Scan for the cell matching the given text and deliver its [X, Y] coordinate at center. 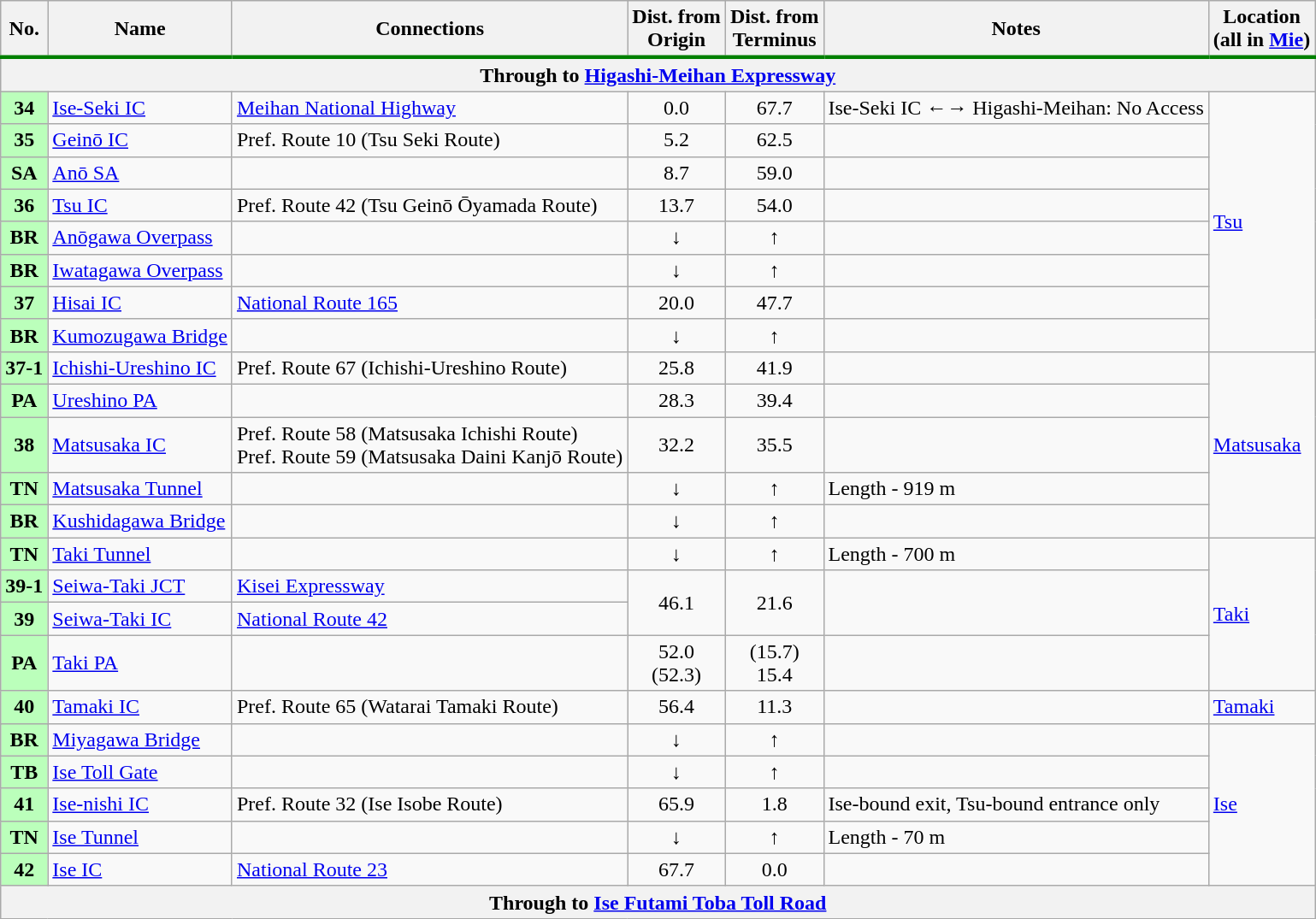
35 [24, 140]
36 [24, 205]
Kumozugawa Bridge [140, 335]
11.3 [775, 707]
Ise [1261, 804]
Ise-bound exit, Tsu-bound entrance only [1016, 804]
13.7 [677, 205]
No. [24, 29]
TB [24, 772]
Ichishi-Ureshino IC [140, 368]
Seiwa-Taki IC [140, 619]
National Route 23 [429, 869]
Pref. Route 58 (Matsusaka Ichishi Route)Pref. Route 59 (Matsusaka Daini Kanjō Route) [429, 445]
28.3 [677, 400]
National Route 165 [429, 303]
Through to Higashi-Meihan Expressway [658, 74]
Tamaki IC [140, 707]
Kisei Expressway [429, 586]
Seiwa-Taki JCT [140, 586]
34 [24, 108]
Geinō IC [140, 140]
37 [24, 303]
59.0 [775, 173]
25.8 [677, 368]
National Route 42 [429, 619]
Pref. Route 32 (Ise Isobe Route) [429, 804]
20.0 [677, 303]
5.2 [677, 140]
35.5 [775, 445]
Matsusaka Tunnel [140, 489]
Ise-Seki IC [140, 108]
Tsu [1261, 221]
41.9 [775, 368]
(15.7)15.4 [775, 663]
41 [24, 804]
8.7 [677, 173]
Ise Tunnel [140, 837]
Length - 700 m [1016, 554]
21.6 [775, 603]
Length - 919 m [1016, 489]
32.2 [677, 445]
54.0 [775, 205]
Ise-nishi IC [140, 804]
62.5 [775, 140]
Anōgawa Overpass [140, 238]
38 [24, 445]
39 [24, 619]
Taki PA [140, 663]
Pref. Route 42 (Tsu Geinō Ōyamada Route) [429, 205]
1.8 [775, 804]
Hisai IC [140, 303]
Name [140, 29]
65.9 [677, 804]
Ise Toll Gate [140, 772]
52.0(52.3) [677, 663]
Taki Tunnel [140, 554]
Tamaki [1261, 707]
37-1 [24, 368]
Pref. Route 65 (Watarai Tamaki Route) [429, 707]
Matsusaka [1261, 445]
46.1 [677, 603]
39.4 [775, 400]
Ise-Seki IC ←→ Higashi-Meihan: No Access [1016, 108]
Tsu IC [140, 205]
47.7 [775, 303]
40 [24, 707]
SA [24, 173]
Iwatagawa Overpass [140, 270]
Dist. fromOrigin [677, 29]
Ureshino PA [140, 400]
Ise IC [140, 869]
Anō SA [140, 173]
Pref. Route 10 (Tsu Seki Route) [429, 140]
Miyagawa Bridge [140, 739]
42 [24, 869]
56.4 [677, 707]
Matsusaka IC [140, 445]
Connections [429, 29]
Notes [1016, 29]
Kushidagawa Bridge [140, 521]
39-1 [24, 586]
Taki [1261, 614]
Length - 70 m [1016, 837]
Pref. Route 67 (Ichishi-Ureshino Route) [429, 368]
Location(all in Mie) [1261, 29]
Dist. fromTerminus [775, 29]
Through to Ise Futami Toba Toll Road [658, 902]
Meihan National Highway [429, 108]
